Return [x, y] of the center of cell containing provided text 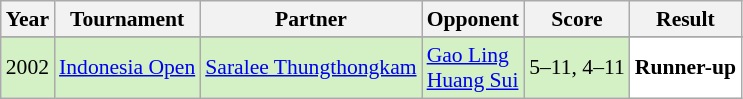
Tournament [127, 19]
Year [28, 19]
2002 [28, 68]
Saralee Thungthongkam [310, 68]
Indonesia Open [127, 68]
Partner [310, 19]
Score [577, 19]
Runner-up [686, 68]
Opponent [474, 19]
5–11, 4–11 [577, 68]
Result [686, 19]
Gao Ling Huang Sui [474, 68]
